Locate the cell with the specified text and output its (X, Y) center coordinate. 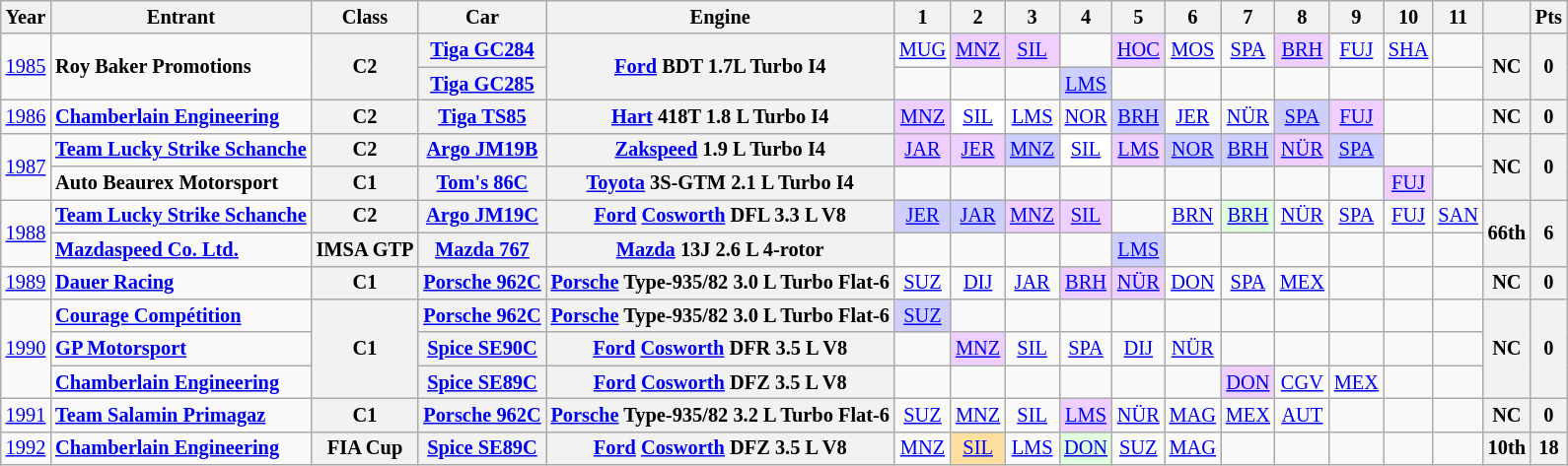
1991 (26, 415)
Year (26, 17)
7 (1248, 17)
66th (1507, 233)
Mazda 767 (481, 249)
2 (978, 17)
HOC (1138, 50)
1990 (26, 349)
Toyota 3S-GTM 2.1 L Turbo I4 (720, 183)
18 (1548, 448)
Mazdaspeed Co. Ltd. (180, 249)
GP Motorsport (180, 349)
FIA Cup (365, 448)
Tiga GC285 (481, 84)
1988 (26, 233)
10 (1408, 17)
Dauer Racing (180, 283)
Pts (1548, 17)
MUG (923, 50)
BRN (1193, 216)
AUT (1302, 415)
Team Salamin Primagaz (180, 415)
SHA (1408, 50)
Argo JM19C (481, 216)
Tiga TS85 (481, 116)
Ford BDT 1.7L Turbo I4 (720, 67)
1989 (26, 283)
1 (923, 17)
Porsche Type-935/82 3.2 L Turbo Flat-6 (720, 415)
4 (1086, 17)
Courage Compétition (180, 315)
1985 (26, 67)
Argo JM19B (481, 150)
8 (1302, 17)
1987 (26, 166)
CGV (1302, 382)
5 (1138, 17)
Engine (720, 17)
Hart 418T 1.8 L Turbo I4 (720, 116)
1992 (26, 448)
Ford Cosworth DFL 3.3 L V8 (720, 216)
Tiga GC284 (481, 50)
MOS (1193, 50)
11 (1458, 17)
Ford Cosworth DFR 3.5 L V8 (720, 349)
Class (365, 17)
Car (481, 17)
Spice SE90C (481, 349)
Tom's 86C (481, 183)
Zakspeed 1.9 L Turbo I4 (720, 150)
SAN (1458, 216)
3 (1032, 17)
Roy Baker Promotions (180, 67)
IMSA GTP (365, 249)
1986 (26, 116)
Auto Beaurex Motorsport (180, 183)
Mazda 13J 2.6 L 4-rotor (720, 249)
9 (1357, 17)
10th (1507, 448)
Entrant (180, 17)
